Pinpoint the cell where the given text exists, returning its [X, Y] midpoint coordinate. 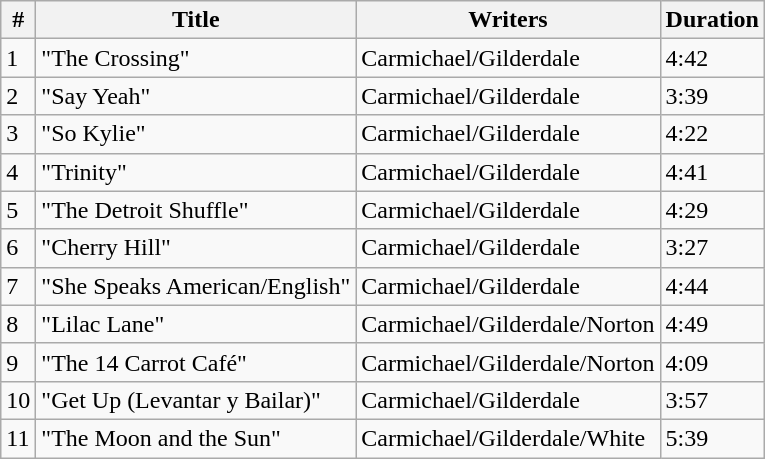
6 [18, 248]
4:29 [712, 210]
"The 14 Carrot Café" [196, 362]
4:44 [712, 286]
4:42 [712, 58]
"The Moon and the Sun" [196, 438]
4:49 [712, 324]
5:39 [712, 438]
Title [196, 20]
"The Detroit Shuffle" [196, 210]
"Say Yeah" [196, 96]
10 [18, 400]
Duration [712, 20]
11 [18, 438]
5 [18, 210]
9 [18, 362]
4:41 [712, 172]
Carmichael/Gilderdale/White [508, 438]
"Trinity" [196, 172]
1 [18, 58]
2 [18, 96]
4:22 [712, 134]
# [18, 20]
"Cherry Hill" [196, 248]
"So Kylie" [196, 134]
8 [18, 324]
4:09 [712, 362]
7 [18, 286]
3:57 [712, 400]
Writers [508, 20]
"She Speaks American/English" [196, 286]
"The Crossing" [196, 58]
"Get Up (Levantar y Bailar)" [196, 400]
"Lilac Lane" [196, 324]
3:39 [712, 96]
3 [18, 134]
4 [18, 172]
3:27 [712, 248]
